Return (x, y) of the center of cell containing provided text 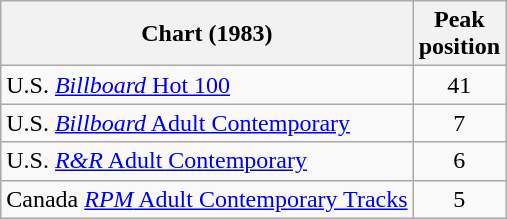
U.S. R&R Adult Contemporary (207, 161)
6 (459, 161)
41 (459, 85)
Chart (1983) (207, 34)
Peakposition (459, 34)
U.S. Billboard Adult Contemporary (207, 123)
7 (459, 123)
5 (459, 199)
U.S. Billboard Hot 100 (207, 85)
Canada RPM Adult Contemporary Tracks (207, 199)
